Return [x, y] of the center of cell containing provided text 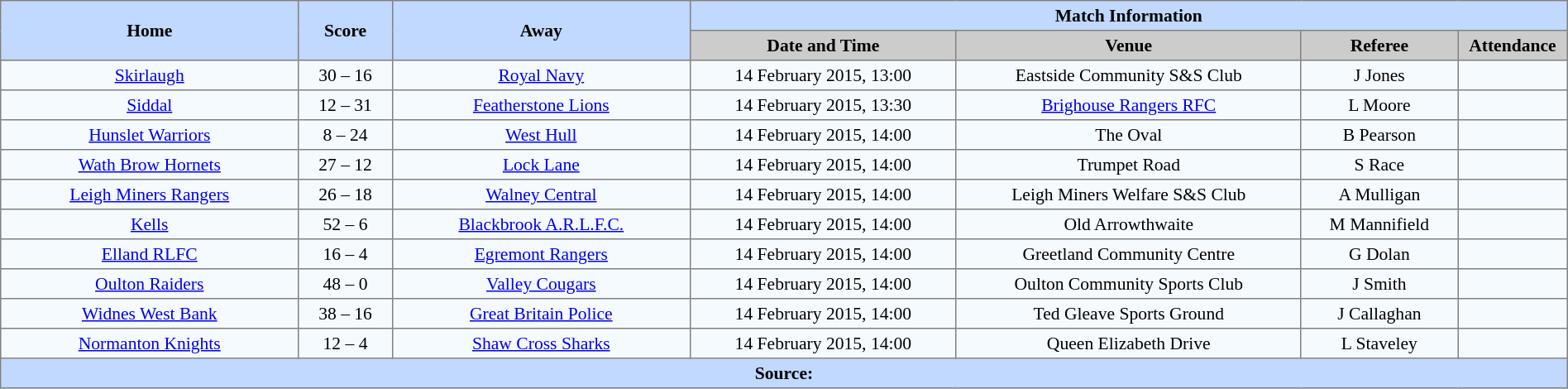
Walney Central [541, 194]
Egremont Rangers [541, 254]
Widnes West Bank [150, 314]
Skirlaugh [150, 75]
S Race [1379, 165]
The Oval [1128, 135]
Normanton Knights [150, 343]
Score [346, 31]
16 – 4 [346, 254]
Leigh Miners Rangers [150, 194]
Featherstone Lions [541, 105]
14 February 2015, 13:30 [823, 105]
38 – 16 [346, 314]
J Callaghan [1379, 314]
J Jones [1379, 75]
Valley Cougars [541, 284]
Wath Brow Hornets [150, 165]
Blackbrook A.R.L.F.C. [541, 224]
Source: [784, 373]
Shaw Cross Sharks [541, 343]
Attendance [1513, 46]
Lock Lane [541, 165]
Home [150, 31]
Brighouse Rangers RFC [1128, 105]
L Staveley [1379, 343]
Ted Gleave Sports Ground [1128, 314]
Referee [1379, 46]
Royal Navy [541, 75]
26 – 18 [346, 194]
12 – 31 [346, 105]
M Mannifield [1379, 224]
14 February 2015, 13:00 [823, 75]
30 – 16 [346, 75]
Kells [150, 224]
27 – 12 [346, 165]
Greetland Community Centre [1128, 254]
L Moore [1379, 105]
Oulton Raiders [150, 284]
J Smith [1379, 284]
52 – 6 [346, 224]
B Pearson [1379, 135]
8 – 24 [346, 135]
West Hull [541, 135]
Hunslet Warriors [150, 135]
A Mulligan [1379, 194]
Match Information [1128, 16]
Eastside Community S&S Club [1128, 75]
Leigh Miners Welfare S&S Club [1128, 194]
Siddal [150, 105]
Away [541, 31]
Elland RLFC [150, 254]
Trumpet Road [1128, 165]
Venue [1128, 46]
Old Arrowthwaite [1128, 224]
Date and Time [823, 46]
48 – 0 [346, 284]
Oulton Community Sports Club [1128, 284]
G Dolan [1379, 254]
Queen Elizabeth Drive [1128, 343]
12 – 4 [346, 343]
Great Britain Police [541, 314]
